Detect which cell encompasses the target text, then output its (x, y) center coordinate. 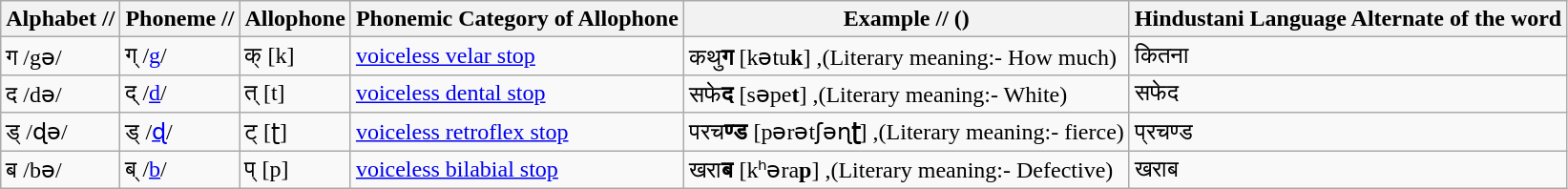
Allophone (295, 19)
क् [k] (295, 56)
voiceless velar stop (517, 56)
प् [p] (295, 170)
Alphabet // (61, 19)
सफेद (1348, 94)
कथुग [kətuk] ,(Literary meaning:- How much) (907, 56)
voiceless retroflex stop (517, 132)
ट् [ʈ] (295, 132)
द /də/ (61, 94)
Phoneme // (179, 19)
Hindustani Language Alternate of the word (1348, 19)
कितना (1348, 56)
परचण्ड [pərətʃəɳʈ] ,(Literary meaning:- fierce) (907, 132)
खराब [kʰərap] ,(Literary meaning:- Defective) (907, 170)
खराब (1348, 170)
सफेद [səpet] ,(Literary meaning:- White) (907, 94)
voiceless dental stop (517, 94)
ग् /g/ (179, 56)
त् [t] (295, 94)
प्रचण्ड (1348, 132)
Phonemic Category of Allophone (517, 19)
ड् /ɖə/ (61, 132)
ग /gə/ (61, 56)
ब /bə/ (61, 170)
द् /d/ (179, 94)
ड् /ɖ/ (179, 132)
voiceless bilabial stop (517, 170)
ब् /b/ (179, 170)
Example // () (907, 19)
